Output the (x, y) coordinate of the center of the cell containing the given text.  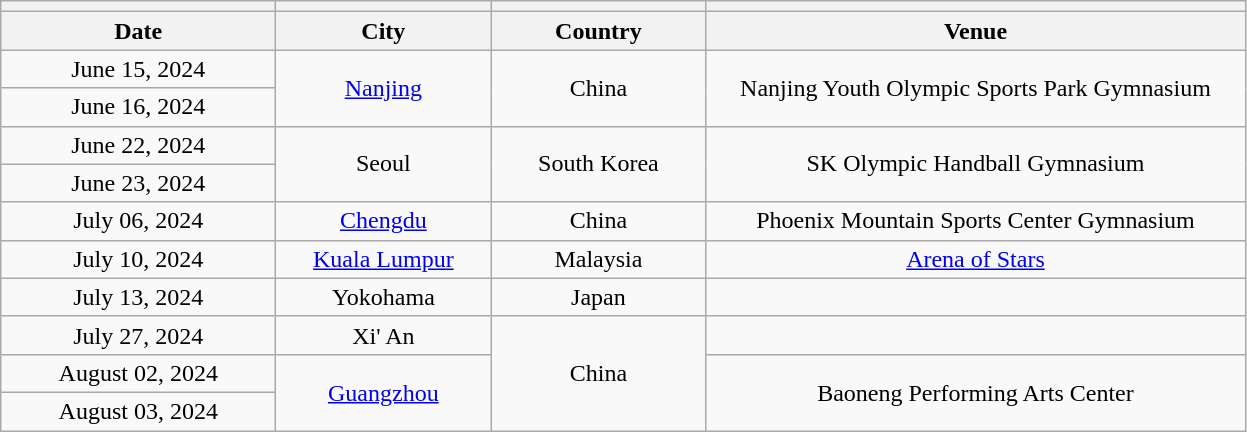
June 16, 2024 (138, 107)
July 06, 2024 (138, 221)
July 27, 2024 (138, 335)
July 13, 2024 (138, 297)
South Korea (598, 164)
Seoul (384, 164)
Baoneng Performing Arts Center (976, 392)
Venue (976, 31)
August 03, 2024 (138, 411)
SK Olympic Handball Gymnasium (976, 164)
July 10, 2024 (138, 259)
Nanjing (384, 88)
Arena of Stars (976, 259)
Phoenix Mountain Sports Center Gymnasium (976, 221)
Nanjing Youth Olympic Sports Park Gymnasium (976, 88)
August 02, 2024 (138, 373)
Kuala Lumpur (384, 259)
City (384, 31)
Xi' An (384, 335)
Japan (598, 297)
June 23, 2024 (138, 183)
June 22, 2024 (138, 145)
Yokohama (384, 297)
Country (598, 31)
June 15, 2024 (138, 69)
Malaysia (598, 259)
Guangzhou (384, 392)
Chengdu (384, 221)
Date (138, 31)
